Output the [X, Y] coordinate of the center of the cell containing the given text.  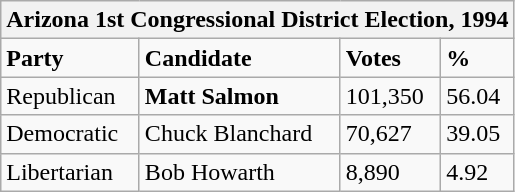
Matt Salmon [240, 96]
Libertarian [70, 172]
Democratic [70, 134]
39.05 [478, 134]
Candidate [240, 58]
Republican [70, 96]
Votes [390, 58]
Party [70, 58]
56.04 [478, 96]
Bob Howarth [240, 172]
4.92 [478, 172]
% [478, 58]
Arizona 1st Congressional District Election, 1994 [258, 20]
70,627 [390, 134]
Chuck Blanchard [240, 134]
101,350 [390, 96]
8,890 [390, 172]
